Locate the cell with the specified text and output its (X, Y) center coordinate. 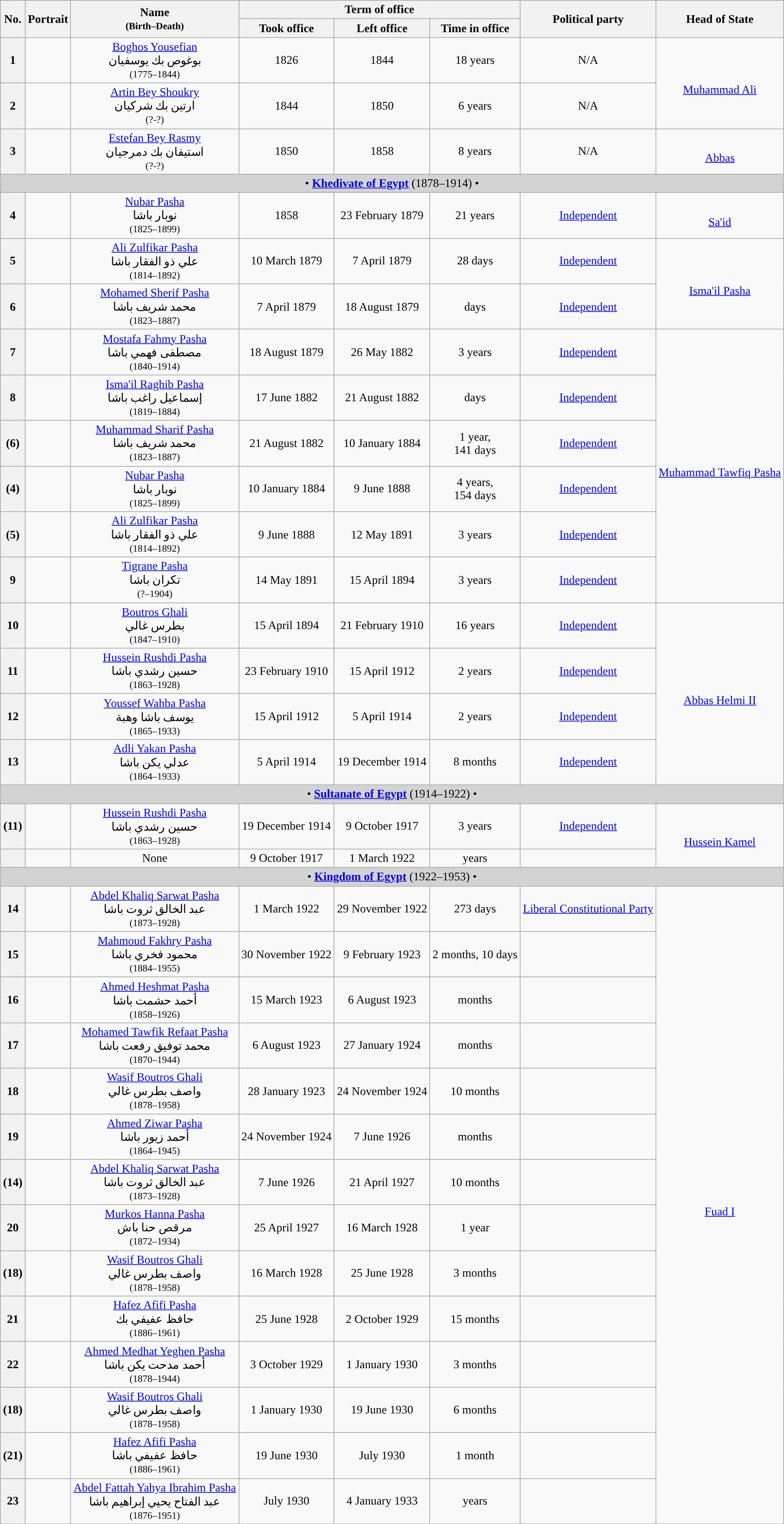
Mostafa Fahmy Pashaمصطفى فهمي باشا(1840–1914) (155, 352)
29 November 1922 (382, 909)
18 years (475, 60)
6 months (475, 1410)
(21) (13, 1455)
16 (13, 1000)
Hafez Afifi Pashaحافظ عفيفي باشا(1886–1961) (155, 1455)
9 February 1923 (382, 954)
6 (13, 307)
(14) (13, 1182)
• Kingdom of Egypt (1922–1953) • (392, 877)
Mohamed Tawfik Refaat Pashaمحمد توفيق رفعت باشا(1870–1944) (155, 1045)
23 February 1910 (286, 671)
Mohamed Sherif Pashaمحمد شريف باشا(1823–1887) (155, 307)
Portrait (48, 19)
Ahmed Medhat Yeghen Pashaأحمد مدحت يكن باشا(1878–1944) (155, 1364)
28 January 1923 (286, 1091)
Muhammad Tawfiq Pasha (720, 465)
2 months, 10 days (475, 954)
Hussein Kamel (720, 836)
• Khedivate of Egypt (1878–1914) • (392, 184)
6 years (475, 106)
Left office (382, 28)
Political party (588, 19)
21 (13, 1319)
23 February 1879 (382, 216)
(6) (13, 443)
21 February 1910 (382, 626)
Isma'il Pasha (720, 283)
No. (13, 19)
Abbas Helmi II (720, 694)
18 (13, 1091)
16 years (475, 626)
8 months (475, 762)
Boutros Ghaliبطرس غالي(1847–1910) (155, 626)
None (155, 858)
2 (13, 106)
21 years (475, 216)
25 April 1927 (286, 1228)
Adli Yakan Pashaعدلي يكن باشا(1864–1933) (155, 762)
28 days (475, 261)
14 (13, 909)
8 (13, 398)
Tigrane Pashaتكران باشا(?–1904) (155, 580)
23 (13, 1501)
1 year (475, 1228)
30 November 1922 (286, 954)
12 May 1891 (382, 535)
Time in office (475, 28)
8 years (475, 151)
19 (13, 1137)
15 March 1923 (286, 1000)
Muhammad Sharif Pashaمحمد شريف باشا(1823–1887) (155, 443)
Name(Birth–Death) (155, 19)
1826 (286, 60)
3 (13, 151)
Liberal Constitutional Party (588, 909)
17 June 1882 (286, 398)
(4) (13, 489)
• Sultanate of Egypt (1914–1922) • (392, 794)
Ahmed Heshmat Pashaأحمد حشمت باشا(1858–1926) (155, 1000)
22 (13, 1364)
Abdel Fattah Yahya Ibrahim Pashaعبد الفتاح يحيي إبراهيم باشا(1876–1951) (155, 1501)
1 (13, 60)
5 (13, 261)
2 October 1929 (382, 1319)
14 May 1891 (286, 580)
Took office (286, 28)
4 January 1933 (382, 1501)
Isma'il Raghib Pashaإسماعيل راغب باشا(1819–1884) (155, 398)
Youssef Wahba Pashaيوسف باشا وهبة(1865–1933) (155, 717)
27 January 1924 (382, 1045)
1 month (475, 1455)
Murkos Hanna Pasha مرقص حنا باش(1872–1934) (155, 1228)
13 (13, 762)
9 (13, 580)
Artin Bey Shoukryارتين بك شركيان(?-?) (155, 106)
26 May 1882 (382, 352)
10 March 1879 (286, 261)
(11) (13, 826)
273 days (475, 909)
Head of State (720, 19)
3 October 1929 (286, 1364)
Mahmoud Fakhry Pashaمحمود فخري باشا(1884–1955) (155, 954)
Fuad I (720, 1205)
Sa'id (720, 216)
10 (13, 626)
(5) (13, 535)
Hafez Afifi Pashaحافظ عفيفي بك(1886–1961) (155, 1319)
1 year,141 days (475, 443)
Boghos Yousefianبوغوص بك يوسفيان(1775–1844) (155, 60)
21 April 1927 (382, 1182)
Ahmed Ziwar Pashaأحمد زيور باشا(1864–1945) (155, 1137)
17 (13, 1045)
12 (13, 717)
Muhammad Ali (720, 83)
4 (13, 216)
11 (13, 671)
15 (13, 954)
7 (13, 352)
Abbas (720, 151)
20 (13, 1228)
4 years,154 days (475, 489)
15 months (475, 1319)
Estefan Bey Rasmyاستيفان بك دمرجيان(?-?) (155, 151)
Term of office (379, 10)
